From the cell containing the given text, extract its center point as (x, y) coordinate. 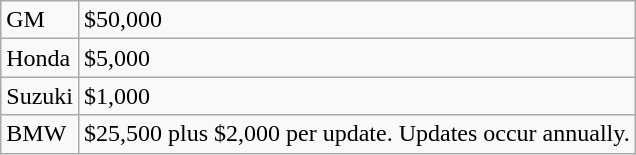
BMW (40, 134)
$1,000 (356, 96)
Suzuki (40, 96)
$50,000 (356, 20)
$25,500 plus $2,000 per update. Updates occur annually. (356, 134)
$5,000 (356, 58)
Honda (40, 58)
GM (40, 20)
